Extract the [X, Y] coordinate from the center of the cell holding the provided text.  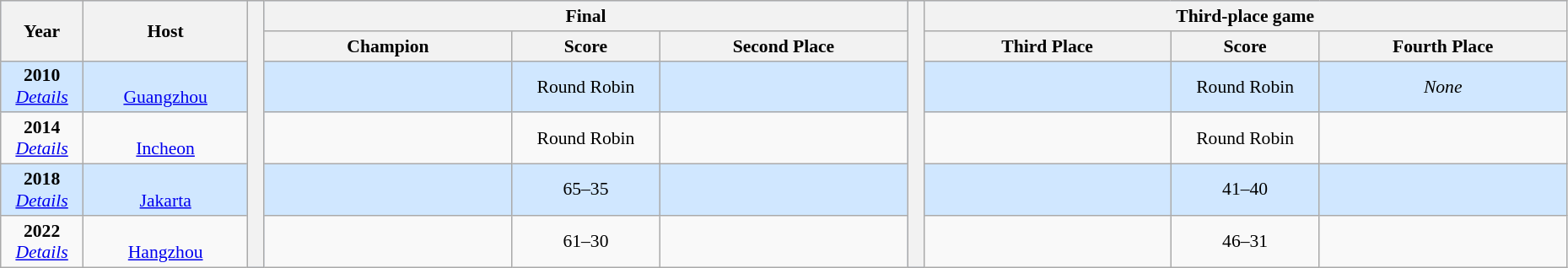
Guangzhou [165, 86]
Second Place [783, 46]
None [1442, 86]
Incheon [165, 138]
Fourth Place [1442, 46]
46–31 [1245, 241]
65–35 [586, 190]
Third Place [1048, 46]
Host [165, 30]
Jakarta [165, 190]
Year [42, 30]
41–40 [1245, 190]
61–30 [586, 241]
Final [585, 16]
Champion [388, 46]
2018Details [42, 190]
Third-place game [1245, 16]
2022Details [42, 241]
2010Details [42, 86]
2014Details [42, 138]
Hangzhou [165, 241]
